Find where the given text appears and provide that cell's center as [X, Y] coordinate. 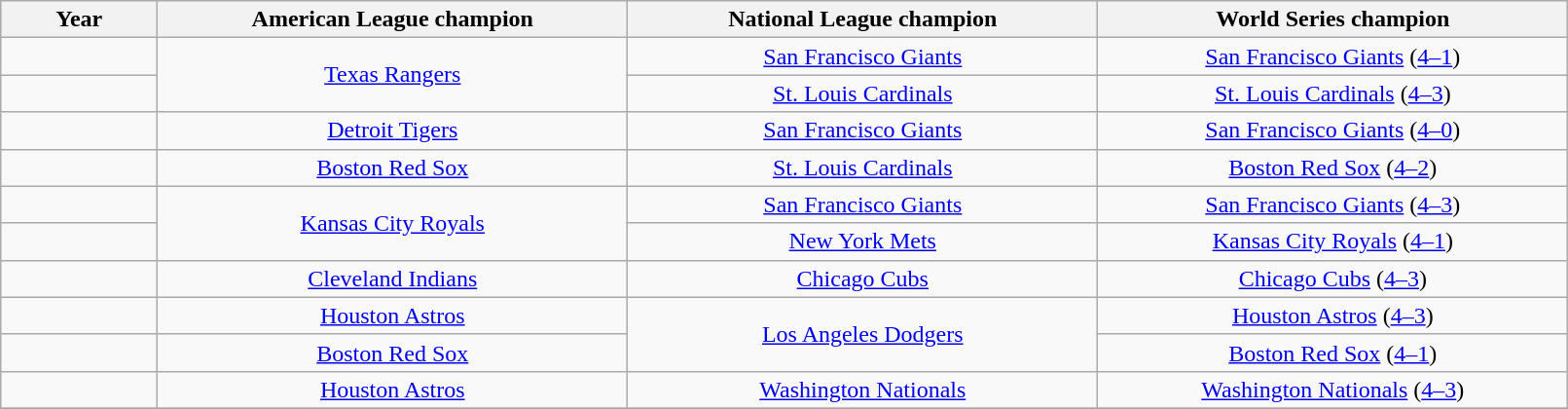
Boston Red Sox (4–1) [1333, 353]
Cleveland Indians [393, 279]
Detroit Tigers [393, 130]
National League champion [862, 19]
Chicago Cubs (4–3) [1333, 279]
Texas Rangers [393, 75]
Boston Red Sox (4–2) [1333, 167]
Los Angeles Dodgers [862, 334]
American League champion [393, 19]
San Francisco Giants (4–0) [1333, 130]
San Francisco Giants (4–1) [1333, 56]
Kansas City Royals (4–1) [1333, 242]
World Series champion [1333, 19]
New York Mets [862, 242]
St. Louis Cardinals (4–3) [1333, 93]
Chicago Cubs [862, 279]
Washington Nationals (4–3) [1333, 390]
Year [80, 19]
Houston Astros (4–3) [1333, 316]
Washington Nationals [862, 390]
San Francisco Giants (4–3) [1333, 204]
Kansas City Royals [393, 223]
